Return (X, Y) of the center of cell containing provided text 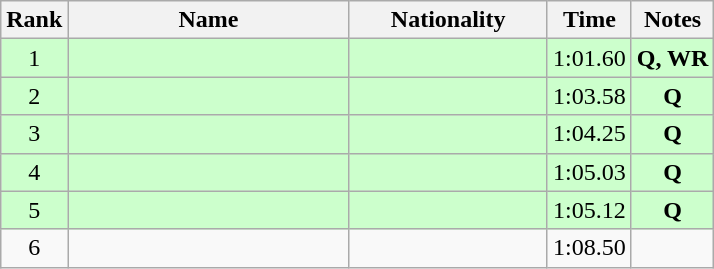
Q, WR (672, 58)
Time (589, 20)
Rank (34, 20)
2 (34, 96)
Notes (672, 20)
5 (34, 210)
1:03.58 (589, 96)
3 (34, 134)
1:08.50 (589, 248)
Name (208, 20)
Nationality (448, 20)
6 (34, 248)
1:01.60 (589, 58)
1:05.12 (589, 210)
1:05.03 (589, 172)
1:04.25 (589, 134)
1 (34, 58)
4 (34, 172)
